Return (X, Y) of the center of cell containing provided text 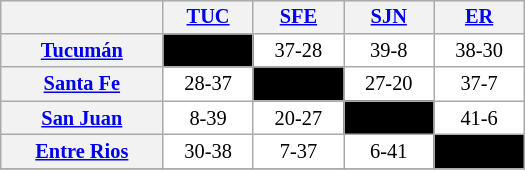
ER (479, 17)
6-41 (389, 152)
37-7 (479, 84)
41-6 (479, 118)
39-8 (389, 51)
Entre Rios (82, 152)
SFE (298, 17)
20-27 (298, 118)
38-30 (479, 51)
7-37 (298, 152)
Santa Fe (82, 84)
SJN (389, 17)
TUC (208, 17)
37-28 (298, 51)
Tucumán (82, 51)
San Juan (82, 118)
8-39 (208, 118)
30-38 (208, 152)
27-20 (389, 84)
28-37 (208, 84)
